Search for the cell housing the specified text and yield its [x, y] center coordinate. 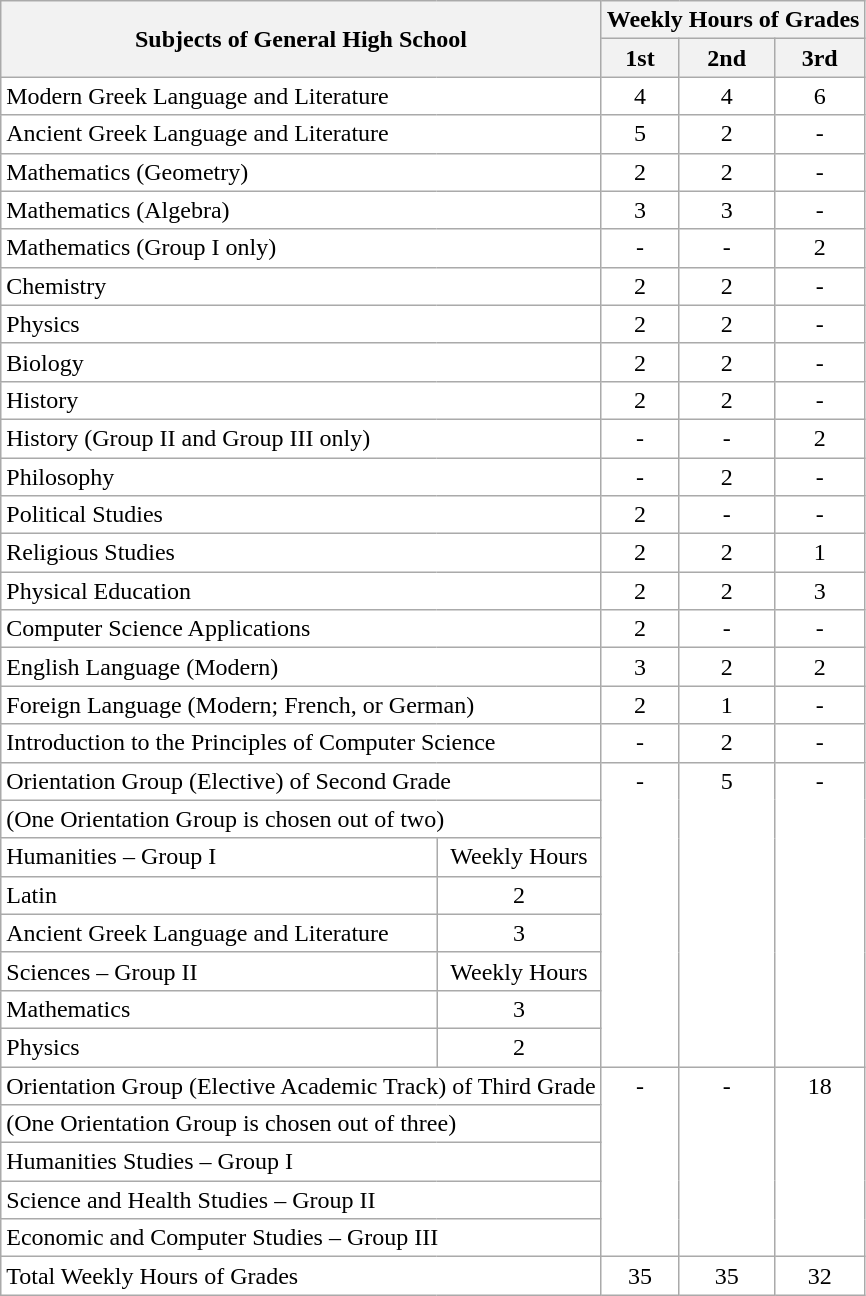
Biology [301, 362]
Mathematics (Algebra) [301, 210]
English Language (Modern) [301, 667]
Introduction to the Principles of Computer Science [301, 743]
Philosophy [301, 477]
History (Group II and Group III only) [301, 438]
Mathematics (Group I only) [301, 248]
Orientation Group (Elective) of Second Grade [301, 781]
History [301, 400]
Chemistry [301, 286]
Mathematics (Geometry) [301, 172]
3rd [819, 58]
Weekly Hours of Grades [733, 20]
Humanities – Group Ι [219, 857]
(One Orientation Group is chosen out of two) [301, 819]
Mathematics [219, 1009]
Latin [219, 895]
Sciences – Group ΙΙ [219, 971]
Political Studies [301, 515]
Orientation Group (Elective Academic Track) of Third Grade [301, 1085]
Religious Studies [301, 553]
Physical Education [301, 591]
Computer Science Applications [301, 629]
Economic and Computer Studies – Group III [301, 1238]
18 [819, 1161]
Subjects of General High School [301, 39]
Science and Health Studies – Group II [301, 1200]
32 [819, 1276]
Modern Greek Language and Literature [301, 96]
Total Weekly Hours of Grades [301, 1276]
2nd [727, 58]
Humanities Studies – Group I [301, 1162]
(One Orientation Group is chosen out of three) [301, 1124]
6 [819, 96]
Foreign Language (Modern; French, or German) [301, 705]
1st [640, 58]
